Detect which cell encompasses the target text, then output its [X, Y] center coordinate. 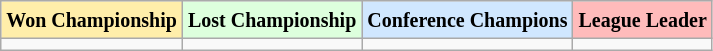
Won Championship [92, 20]
Lost Championship [272, 20]
Conference Champions [468, 20]
League Leader [642, 20]
